Scan for the cell matching the given text and deliver its (X, Y) coordinate at center. 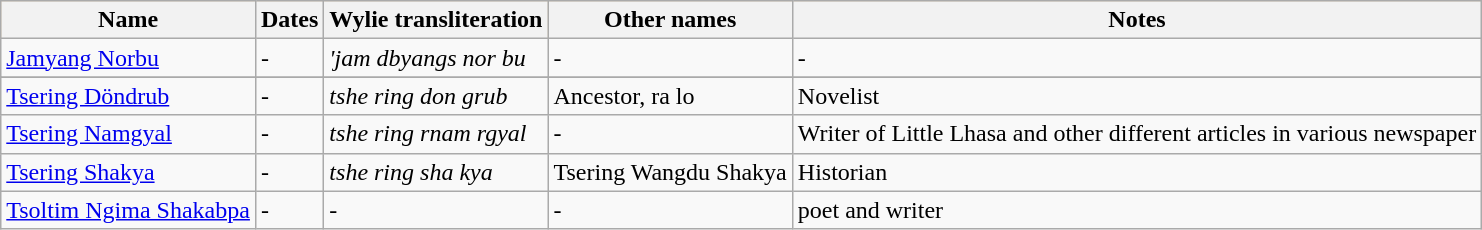
Tsering Shakya (128, 172)
Tsering Namgyal (128, 134)
tshe ring don grub (436, 96)
Other names (670, 20)
Wylie transliteration (436, 20)
Novelist (1136, 96)
Tsering Wangdu Shakya (670, 172)
Name (128, 20)
Dates (289, 20)
Tsoltim Ngima Shakabpa (128, 210)
Jamyang Norbu (128, 58)
Tsering Döndrub (128, 96)
Ancestor, ra lo (670, 96)
tshe ring sha kya (436, 172)
Notes (1136, 20)
tshe ring rnam rgyal (436, 134)
poet and writer (1136, 210)
'jam dbyangs nor bu (436, 58)
Writer of Little Lhasa and other different articles in various newspaper (1136, 134)
Historian (1136, 172)
